Detect which cell encompasses the target text, then output its (x, y) center coordinate. 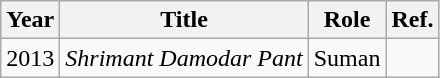
Year (30, 20)
Ref. (412, 20)
Suman (347, 58)
Title (184, 20)
Shrimant Damodar Pant (184, 58)
Role (347, 20)
2013 (30, 58)
